Capture the cell that displays the provided text and extract its [X, Y] central coordinate. 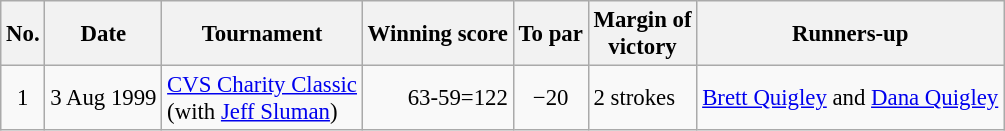
63-59=122 [438, 98]
Margin ofvictory [642, 34]
3 Aug 1999 [104, 98]
−20 [550, 98]
No. [23, 34]
Runners-up [850, 34]
2 strokes [642, 98]
Brett Quigley and Dana Quigley [850, 98]
Tournament [262, 34]
CVS Charity Classic(with Jeff Sluman) [262, 98]
1 [23, 98]
Date [104, 34]
Winning score [438, 34]
To par [550, 34]
